Detect which cell encompasses the target text, then output its [x, y] center coordinate. 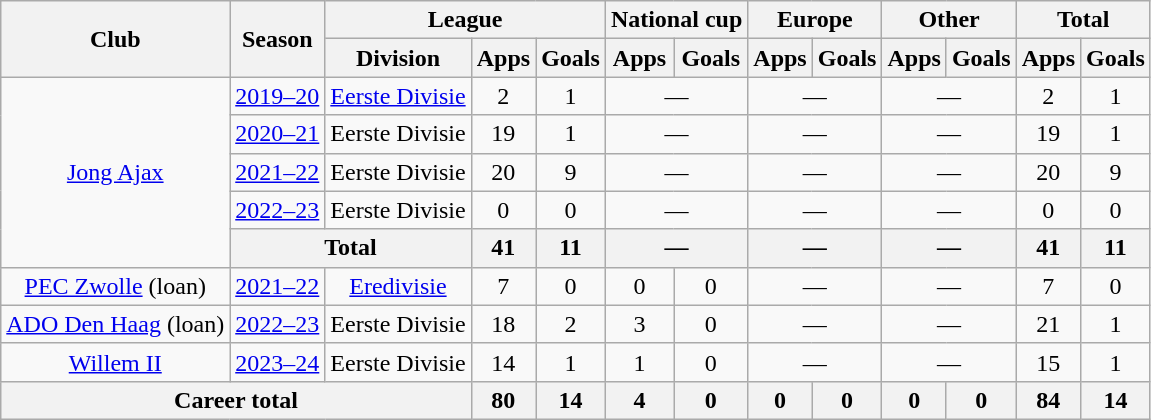
National cup [676, 20]
21 [1048, 324]
ADO Den Haag (loan) [116, 324]
Europe [815, 20]
2019–20 [278, 96]
2023–24 [278, 362]
Other [949, 20]
80 [503, 400]
League [466, 20]
PEC Zwolle (loan) [116, 286]
Willem II [116, 362]
3 [639, 324]
4 [639, 400]
Season [278, 39]
84 [1048, 400]
18 [503, 324]
2020–21 [278, 134]
Division [398, 58]
15 [1048, 362]
Career total [236, 400]
Eredivisie [398, 286]
Jong Ajax [116, 172]
Club [116, 39]
